From the cell containing the given text, extract its center point as (x, y) coordinate. 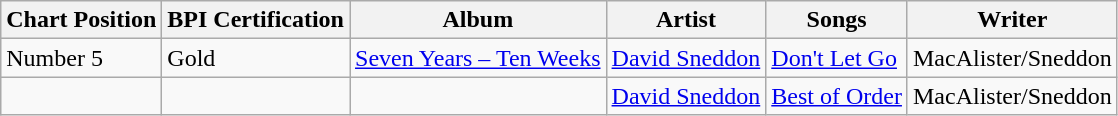
Artist (686, 20)
Gold (256, 58)
Album (478, 20)
Best of Order (837, 96)
BPI Certification (256, 20)
Songs (837, 20)
Chart Position (82, 20)
Seven Years – Ten Weeks (478, 58)
Don't Let Go (837, 58)
Number 5 (82, 58)
Writer (1012, 20)
